Determine the (X, Y) coordinate at the center of the cell enclosing the given text.  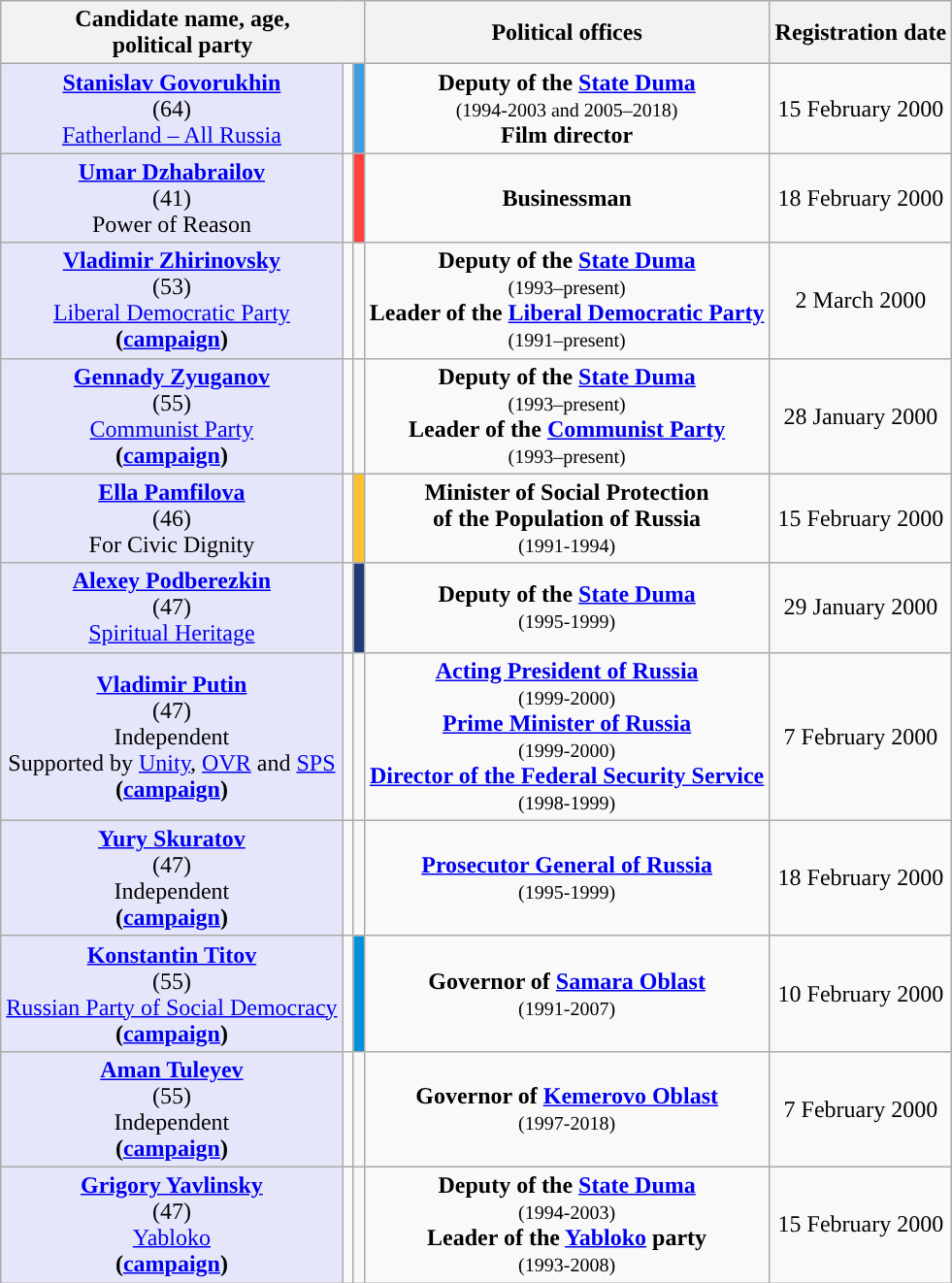
Ella Pamfilova(46)For Civic Dignity (172, 518)
Candidate name, age,political party (182, 33)
Deputy of the State Duma(1994-2003 and 2005–2018)Film director (567, 109)
29 January 2000 (861, 608)
Minister of Social Protectionof the Population of Russia(1991-1994) (567, 518)
Governor of Kemerovo Oblast(1997-2018) (567, 1108)
Acting President of Russia(1999-2000)Prime Minister of Russia(1999-2000)Director of the Federal Security Service(1998-1999) (567, 736)
Governor of Samara Oblast(1991-2007) (567, 994)
Deputy of the State Duma(1993–present)Leader of the Liberal Democratic Party(1991–present) (567, 301)
Yury Skuratov(47)Independent(campaign) (172, 877)
Businessman (567, 198)
Konstantin Titov(55)Russian Party of Social Democracy(campaign) (172, 994)
Grigory Yavlinsky(47)Yabloko(campaign) (172, 1225)
Stanislav Govorukhin(64)Fatherland – All Russia (172, 109)
2 March 2000 (861, 301)
Alexey Podberezkin(47)Spiritual Heritage (172, 608)
Deputy of the State Duma(1995-1999) (567, 608)
Vladimir Putin(47)IndependentSupported by Unity, OVR and SPS(campaign) (172, 736)
Vladimir Zhirinovsky(53)Liberal Democratic Party(campaign) (172, 301)
Umar Dzhabrailov(41)Power of Reason (172, 198)
Prosecutor General of Russia(1995-1999) (567, 877)
Registration date (861, 33)
28 January 2000 (861, 415)
Deputy of the State Duma(1994-2003)Leader of the Yabloko party(1993-2008) (567, 1225)
Deputy of the State Duma(1993–present)Leader of the Communist Party(1993–present) (567, 415)
Aman Tuleyev(55)Independent(campaign) (172, 1108)
10 February 2000 (861, 994)
Political offices (567, 33)
Gennady Zyuganov(55)Communist Party(campaign) (172, 415)
